Return the (x, y) coordinate for the center point of the cell that contains the specified text.  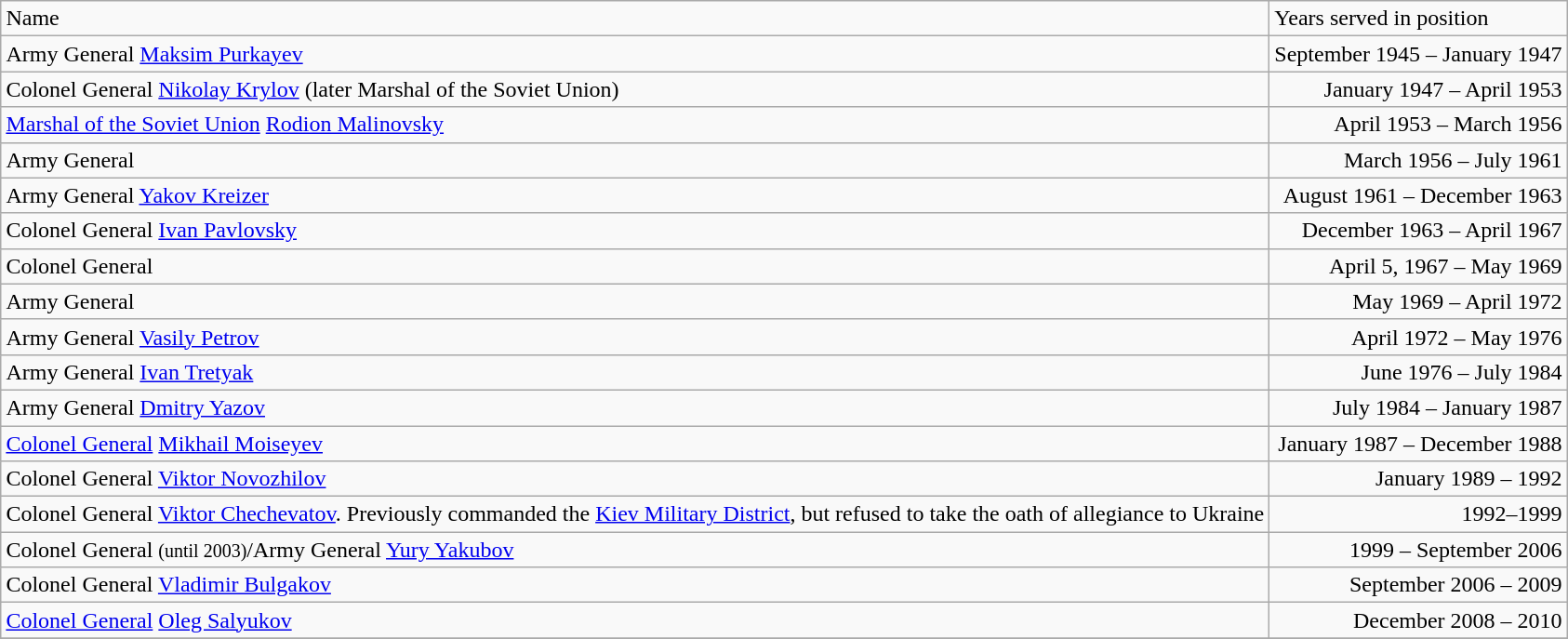
Army General Vasily Petrov (635, 337)
December 1963 – April 1967 (1418, 231)
1992–1999 (1418, 514)
August 1961 – December 1963 (1418, 195)
Colonel General (until 2003)/Army General Yury Yakubov (635, 550)
Army General Dmitry Yazov (635, 407)
September 2006 – 2009 (1418, 585)
Years served in position (1418, 19)
May 1969 – April 1972 (1418, 301)
June 1976 – July 1984 (1418, 372)
January 1989 – 1992 (1418, 479)
April 5, 1967 – May 1969 (1418, 266)
July 1984 – January 1987 (1418, 407)
April 1953 – March 1956 (1418, 125)
Colonel General (635, 266)
April 1972 – May 1976 (1418, 337)
January 1947 – April 1953 (1418, 89)
January 1987 – December 1988 (1418, 444)
Army General Yakov Kreizer (635, 195)
Colonel General Viktor Chechevatov. Previously commanded the Kiev Military District, but refused to take the oath of allegiance to Ukraine (635, 514)
March 1956 – July 1961 (1418, 160)
Army General Ivan Tretyak (635, 372)
December 2008 – 2010 (1418, 620)
Colonel General Viktor Novozhilov (635, 479)
Colonel General Vladimir Bulgakov (635, 585)
Colonel General Ivan Pavlovsky (635, 231)
Army General Maksim Purkayev (635, 54)
1999 – September 2006 (1418, 550)
Name (635, 19)
Colonel General Nikolay Krylov (later Marshal of the Soviet Union) (635, 89)
Marshal of the Soviet Union Rodion Malinovsky (635, 125)
Colonel General Oleg Salyukov (635, 620)
September 1945 – January 1947 (1418, 54)
Colonel General Mikhail Moiseyev (635, 444)
